Extract the [X, Y] coordinate from the center of the cell holding the provided text.  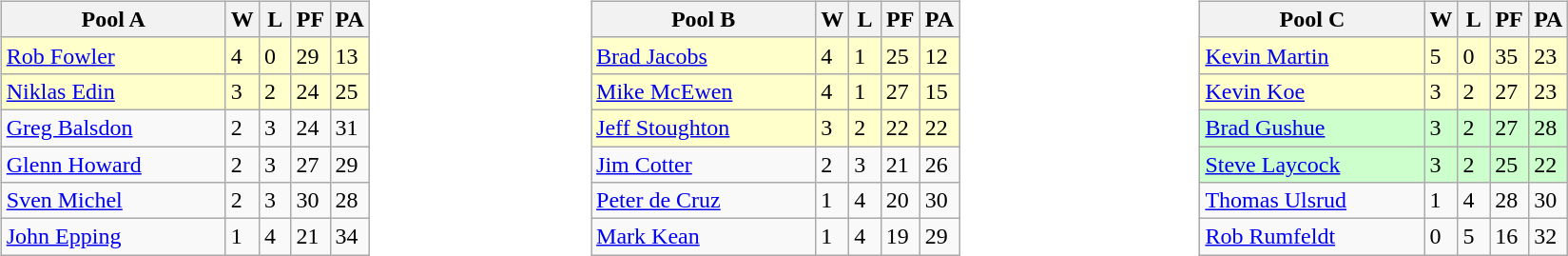
19 [900, 237]
Rob Fowler [113, 55]
13 [350, 55]
Jim Cotter [704, 165]
31 [350, 128]
Pool A [113, 19]
Sven Michel [113, 201]
Kevin Martin [1312, 55]
Thomas Ulsrud [1312, 201]
Glenn Howard [113, 165]
34 [350, 237]
Brad Jacobs [704, 55]
Steve Laycock [1312, 165]
Greg Balsdon [113, 128]
Jeff Stoughton [704, 128]
Mike McEwen [704, 91]
Brad Gushue [1312, 128]
20 [900, 201]
12 [939, 55]
Mark Kean [704, 237]
15 [939, 91]
Kevin Koe [1312, 91]
Peter de Cruz [704, 201]
John Epping [113, 237]
Niklas Edin [113, 91]
Rob Rumfeldt [1312, 237]
16 [1510, 237]
Pool C [1312, 19]
35 [1510, 55]
32 [1548, 237]
Pool B [704, 19]
26 [939, 165]
